For the text-containing cell, return its midpoint in (x, y) coordinate format. 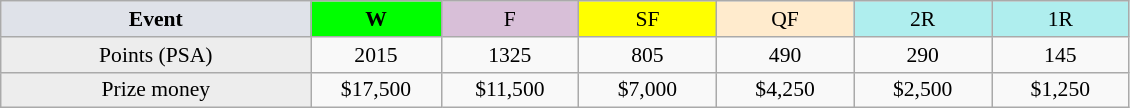
805 (648, 55)
145 (1061, 55)
$1,250 (1061, 90)
Prize money (156, 90)
490 (785, 55)
SF (648, 19)
F (510, 19)
W (376, 19)
QF (785, 19)
$4,250 (785, 90)
1325 (510, 55)
$7,000 (648, 90)
2R (923, 19)
290 (923, 55)
1R (1061, 19)
$11,500 (510, 90)
2015 (376, 55)
Points (PSA) (156, 55)
Event (156, 19)
$2,500 (923, 90)
$17,500 (376, 90)
